Scan for the cell matching the given text and deliver its (x, y) coordinate at center. 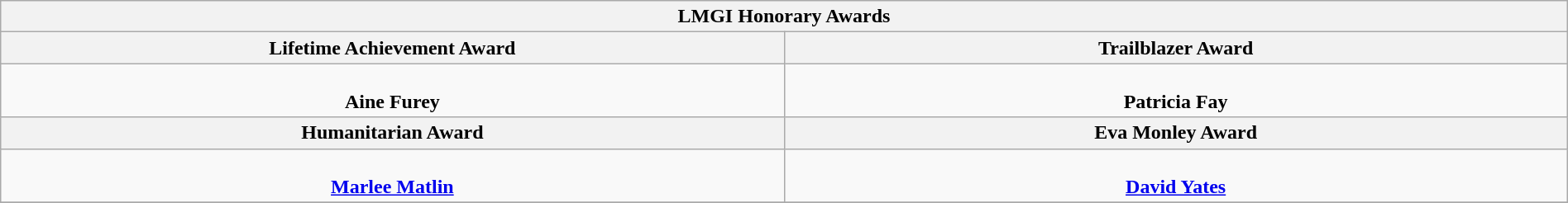
Trailblazer Award (1176, 48)
David Yates (1176, 175)
Patricia Fay (1176, 91)
Marlee Matlin (392, 175)
Aine Furey (392, 91)
LMGI Honorary Awards (784, 17)
Humanitarian Award (392, 133)
Eva Monley Award (1176, 133)
Lifetime Achievement Award (392, 48)
